Return the [x, y] coordinate for the center point of the cell that contains the specified text.  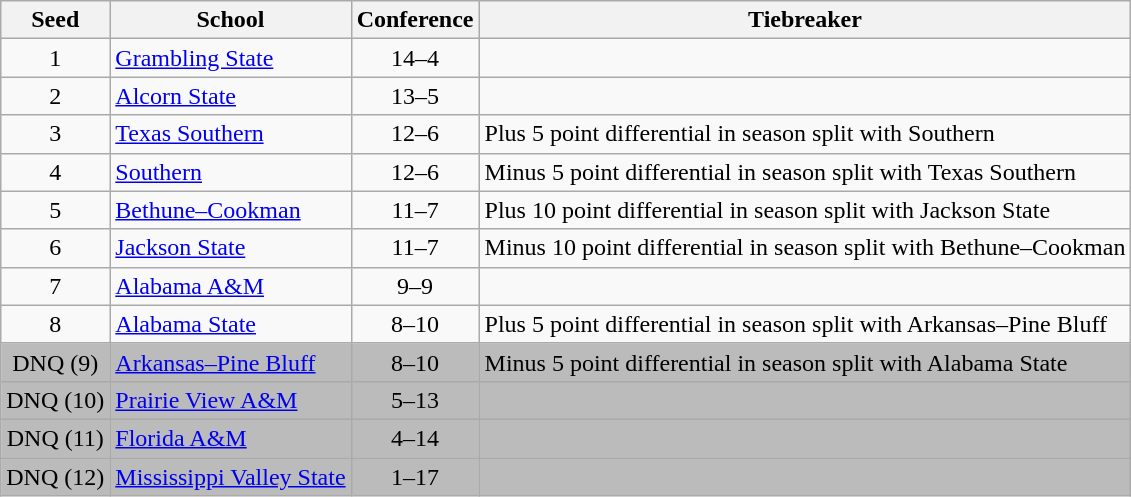
Minus 5 point differential in season split with Alabama State [805, 362]
4 [56, 172]
Minus 10 point differential in season split with Bethune–Cookman [805, 248]
Texas Southern [230, 134]
14–4 [415, 58]
Bethune–Cookman [230, 210]
6 [56, 248]
Plus 5 point differential in season split with Arkansas–Pine Bluff [805, 324]
Conference [415, 20]
DNQ (12) [56, 477]
Alabama A&M [230, 286]
DNQ (11) [56, 438]
School [230, 20]
DNQ (9) [56, 362]
2 [56, 96]
1 [56, 58]
Plus 5 point differential in season split with Southern [805, 134]
Tiebreaker [805, 20]
Grambling State [230, 58]
5–13 [415, 400]
4–14 [415, 438]
Minus 5 point differential in season split with Texas Southern [805, 172]
Mississippi Valley State [230, 477]
8 [56, 324]
Alabama State [230, 324]
Jackson State [230, 248]
1–17 [415, 477]
Southern [230, 172]
3 [56, 134]
DNQ (10) [56, 400]
Seed [56, 20]
Alcorn State [230, 96]
5 [56, 210]
Arkansas–Pine Bluff [230, 362]
7 [56, 286]
Prairie View A&M [230, 400]
Plus 10 point differential in season split with Jackson State [805, 210]
Florida A&M [230, 438]
13–5 [415, 96]
9–9 [415, 286]
